Return the (x, y) coordinate for the center point of the cell that contains the specified text.  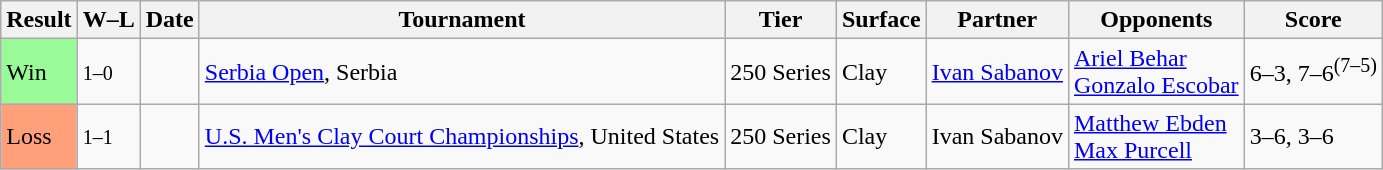
Result (39, 20)
Surface (881, 20)
U.S. Men's Clay Court Championships, United States (462, 136)
Score (1313, 20)
Opponents (1156, 20)
Tier (781, 20)
Win (39, 72)
Matthew Ebden Max Purcell (1156, 136)
1–0 (108, 72)
Loss (39, 136)
Serbia Open, Serbia (462, 72)
Partner (997, 20)
6–3, 7–6(7–5) (1313, 72)
3–6, 3–6 (1313, 136)
Tournament (462, 20)
W–L (108, 20)
1–1 (108, 136)
Ariel Behar Gonzalo Escobar (1156, 72)
Date (170, 20)
